From the cell containing the given text, extract its center point as [x, y] coordinate. 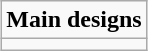
Main designs [74, 20]
